For the text-containing cell, return its midpoint in [x, y] coordinate format. 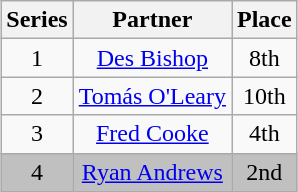
Ryan Andrews [152, 172]
10th [265, 96]
4 [37, 172]
8th [265, 58]
1 [37, 58]
Partner [152, 20]
2 [37, 96]
Series [37, 20]
Place [265, 20]
Tomás O'Leary [152, 96]
Fred Cooke [152, 134]
2nd [265, 172]
4th [265, 134]
3 [37, 134]
Des Bishop [152, 58]
